Provide the [x, y] coordinate of the cell's center where the given text is located.  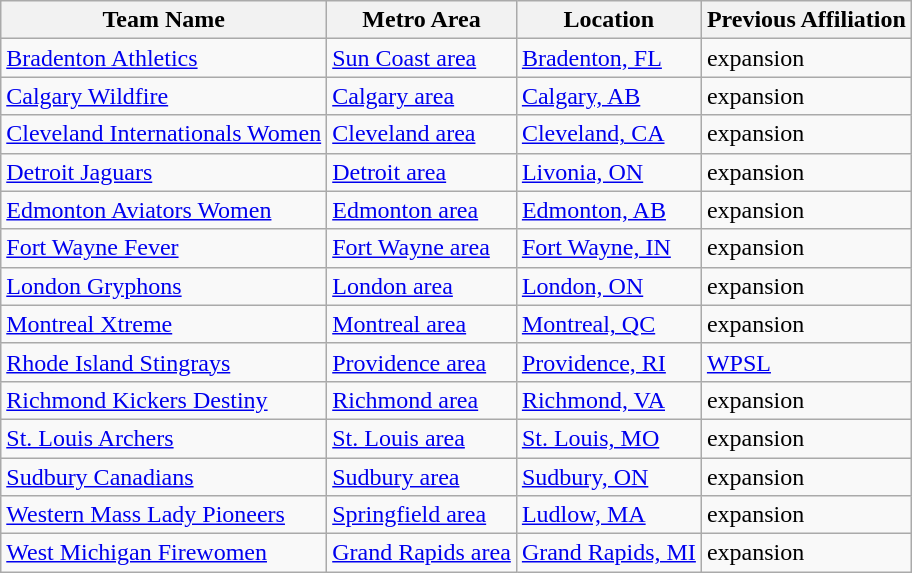
Edmonton Aviators Women [164, 210]
Providence area [422, 362]
Richmond Kickers Destiny [164, 400]
Fort Wayne, IN [608, 248]
Bradenton, FL [608, 58]
London, ON [608, 286]
Previous Affiliation [806, 20]
Ludlow, MA [608, 515]
WPSL [806, 362]
Cleveland area [422, 134]
Location [608, 20]
Metro Area [422, 20]
Calgary Wildfire [164, 96]
Cleveland Internationals Women [164, 134]
Richmond area [422, 400]
Fort Wayne Fever [164, 248]
Richmond, VA [608, 400]
Montreal, QC [608, 324]
London area [422, 286]
Sudbury Canadians [164, 477]
St. Louis area [422, 438]
Montreal Xtreme [164, 324]
West Michigan Firewomen [164, 553]
Western Mass Lady Pioneers [164, 515]
Calgary, AB [608, 96]
Fort Wayne area [422, 248]
Sun Coast area [422, 58]
Springfield area [422, 515]
Calgary area [422, 96]
Grand Rapids area [422, 553]
Sudbury area [422, 477]
Edmonton, AB [608, 210]
London Gryphons [164, 286]
Bradenton Athletics [164, 58]
Edmonton area [422, 210]
Grand Rapids, MI [608, 553]
Rhode Island Stingrays [164, 362]
Team Name [164, 20]
Cleveland, CA [608, 134]
Providence, RI [608, 362]
Livonia, ON [608, 172]
St. Louis, MO [608, 438]
Sudbury, ON [608, 477]
Detroit area [422, 172]
Detroit Jaguars [164, 172]
Montreal area [422, 324]
St. Louis Archers [164, 438]
